Return the (x, y) coordinate for the center point of the cell that contains the specified text.  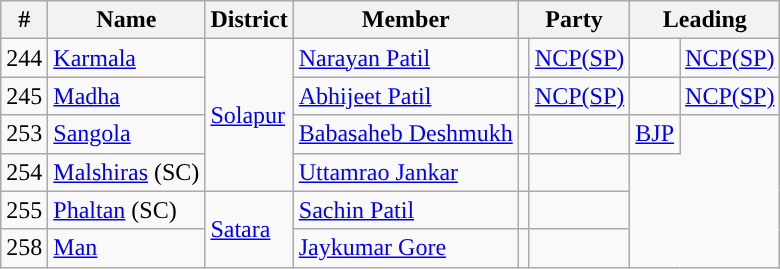
BJP (655, 134)
255 (24, 210)
258 (24, 248)
District (249, 20)
Sangola (126, 134)
Name (126, 20)
Man (126, 248)
Jaykumar Gore (406, 248)
Sachin Patil (406, 210)
Narayan Patil (406, 58)
Karmala (126, 58)
# (24, 20)
Abhijeet Patil (406, 96)
253 (24, 134)
Solapur (249, 115)
254 (24, 172)
Madha (126, 96)
Uttamrao Jankar (406, 172)
Malshiras (SC) (126, 172)
Satara (249, 229)
Phaltan (SC) (126, 210)
Party (574, 20)
Babasaheb Deshmukh (406, 134)
Member (406, 20)
245 (24, 96)
244 (24, 58)
Leading (705, 20)
